Locate the cell with the specified text and output its (x, y) center coordinate. 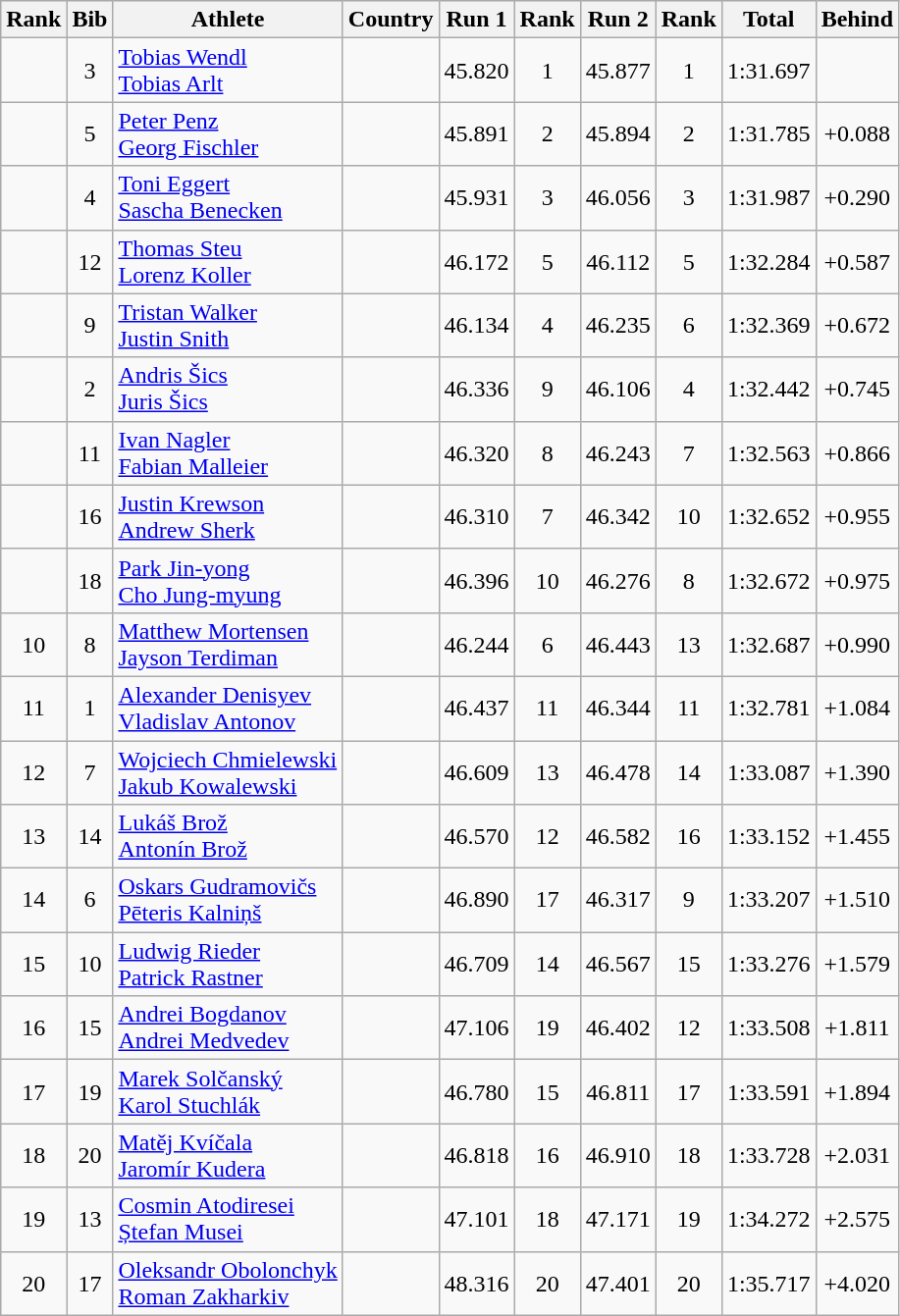
+0.587 (857, 261)
1:33.207 (768, 901)
Ludwig RiederPatrick Rastner (228, 964)
46.582 (618, 836)
45.820 (477, 71)
47.171 (618, 1219)
Matěj KvíčalaJaromír Kudera (228, 1156)
46.056 (618, 198)
+1.894 (857, 1091)
Matthew MortensenJayson Terdiman (228, 644)
46.402 (618, 1028)
46.134 (477, 326)
Alexander DenisyevVladislav Antonov (228, 709)
46.342 (618, 516)
Behind (857, 20)
+0.672 (857, 326)
Thomas SteuLorenz Koller (228, 261)
+4.020 (857, 1284)
1:32.369 (768, 326)
46.478 (618, 771)
46.320 (477, 453)
46.818 (477, 1156)
46.709 (477, 964)
1:33.152 (768, 836)
47.106 (477, 1028)
Justin KrewsonAndrew Sherk (228, 516)
1:33.276 (768, 964)
1:32.672 (768, 581)
46.780 (477, 1091)
Andrei BogdanovAndrei Medvedev (228, 1028)
46.336 (477, 389)
Toni EggertSascha Benecken (228, 198)
46.243 (618, 453)
46.172 (477, 261)
46.344 (618, 709)
45.877 (618, 71)
1:31.697 (768, 71)
46.244 (477, 644)
Lukáš BrožAntonín Brož (228, 836)
46.910 (618, 1156)
Cosmin AtodireseiȘtefan Musei (228, 1219)
Park Jin-yongCho Jung-myung (228, 581)
45.931 (477, 198)
46.570 (477, 836)
+0.990 (857, 644)
Country (391, 20)
Oleksandr ObolonchykRoman Zakharkiv (228, 1284)
+0.745 (857, 389)
48.316 (477, 1284)
1:32.442 (768, 389)
1:32.781 (768, 709)
Total (768, 20)
+1.579 (857, 964)
46.235 (618, 326)
46.609 (477, 771)
+2.031 (857, 1156)
1:35.717 (768, 1284)
45.891 (477, 133)
Wojciech ChmielewskiJakub Kowalewski (228, 771)
Ivan NaglerFabian Malleier (228, 453)
+1.455 (857, 836)
+1.390 (857, 771)
47.101 (477, 1219)
1:33.591 (768, 1091)
46.811 (618, 1091)
1:32.563 (768, 453)
46.317 (618, 901)
1:31.785 (768, 133)
+0.975 (857, 581)
1:33.728 (768, 1156)
47.401 (618, 1284)
46.437 (477, 709)
1:34.272 (768, 1219)
46.567 (618, 964)
45.894 (618, 133)
+0.290 (857, 198)
Athlete (228, 20)
Andris ŠicsJuris Šics (228, 389)
46.106 (618, 389)
Tobias WendlTobias Arlt (228, 71)
Peter PenzGeorg Fischler (228, 133)
1:33.087 (768, 771)
+1.084 (857, 709)
Run 1 (477, 20)
+2.575 (857, 1219)
Tristan WalkerJustin Snith (228, 326)
Oskars GudramovičsPēteris Kalniņš (228, 901)
46.276 (618, 581)
1:32.687 (768, 644)
46.396 (477, 581)
Run 2 (618, 20)
Bib (90, 20)
Marek SolčanskýKarol Stuchlák (228, 1091)
1:32.652 (768, 516)
+0.088 (857, 133)
46.443 (618, 644)
+1.510 (857, 901)
+1.811 (857, 1028)
1:32.284 (768, 261)
46.112 (618, 261)
46.310 (477, 516)
+0.866 (857, 453)
1:33.508 (768, 1028)
1:31.987 (768, 198)
+0.955 (857, 516)
46.890 (477, 901)
